For the text-containing cell, return its midpoint in [x, y] coordinate format. 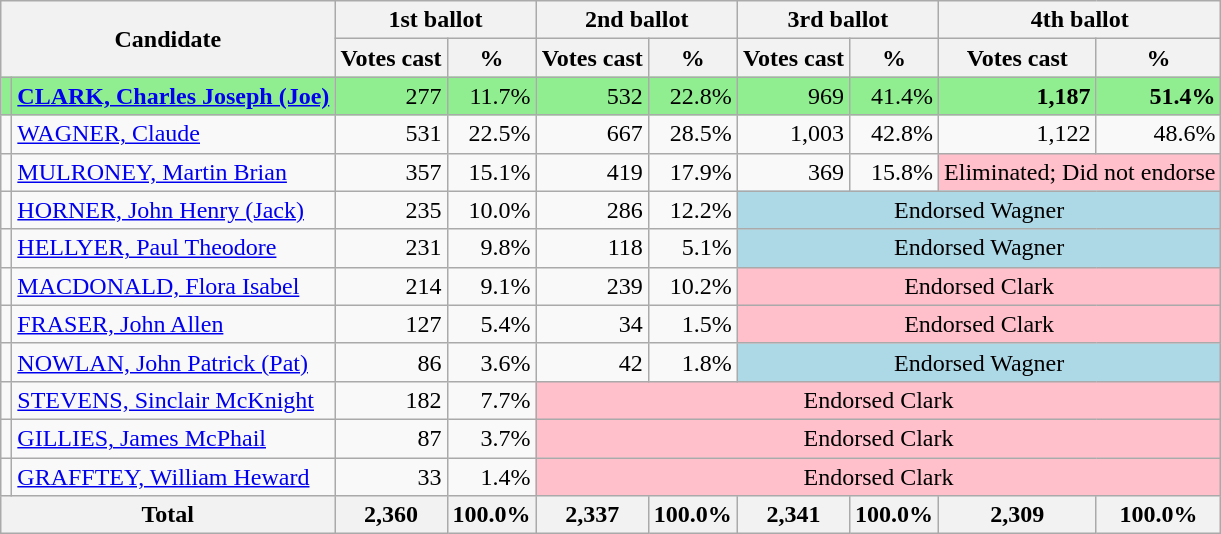
5.1% [692, 248]
42 [592, 362]
235 [391, 210]
48.6% [1158, 134]
532 [592, 96]
286 [592, 210]
Eliminated; Did not endorse [1080, 172]
MACDONALD, Flora Isabel [174, 286]
15.8% [894, 172]
MULRONEY, Martin Brian [174, 172]
667 [592, 134]
231 [391, 248]
15.1% [492, 172]
STEVENS, Sinclair McKnight [174, 400]
28.5% [692, 134]
34 [592, 324]
531 [391, 134]
CLARK, Charles Joseph (Joe) [174, 96]
239 [592, 286]
HELLYER, Paul Theodore [174, 248]
WAGNER, Claude [174, 134]
22.5% [492, 134]
214 [391, 286]
1.5% [692, 324]
HORNER, John Henry (Jack) [174, 210]
4th ballot [1080, 20]
17.9% [692, 172]
1,003 [793, 134]
3rd ballot [838, 20]
Candidate [168, 39]
1.8% [692, 362]
33 [391, 477]
357 [391, 172]
182 [391, 400]
9.8% [492, 248]
9.1% [492, 286]
127 [391, 324]
42.8% [894, 134]
1.4% [492, 477]
5.4% [492, 324]
7.7% [492, 400]
1st ballot [436, 20]
3.7% [492, 438]
969 [793, 96]
87 [391, 438]
2nd ballot [636, 20]
51.4% [1158, 96]
419 [592, 172]
22.8% [692, 96]
12.2% [692, 210]
10.2% [692, 286]
2,309 [1018, 515]
FRASER, John Allen [174, 324]
2,337 [592, 515]
2,360 [391, 515]
3.6% [492, 362]
Total [168, 515]
GILLIES, James McPhail [174, 438]
NOWLAN, John Patrick (Pat) [174, 362]
GRAFFTEY, William Heward [174, 477]
10.0% [492, 210]
41.4% [894, 96]
2,341 [793, 515]
1,187 [1018, 96]
369 [793, 172]
11.7% [492, 96]
86 [391, 362]
1,122 [1018, 134]
277 [391, 96]
118 [592, 248]
